Detect which cell encompasses the target text, then output its (X, Y) center coordinate. 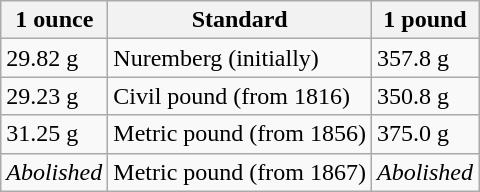
29.23 g (54, 96)
350.8 g (424, 96)
Civil pound (from 1816) (240, 96)
375.0 g (424, 134)
Nuremberg (initially) (240, 58)
31.25 g (54, 134)
29.82 g (54, 58)
1 pound (424, 20)
Metric pound (from 1867) (240, 172)
1 ounce (54, 20)
Metric pound (from 1856) (240, 134)
357.8 g (424, 58)
Standard (240, 20)
